Pinpoint the cell where the given text exists, returning its [X, Y] midpoint coordinate. 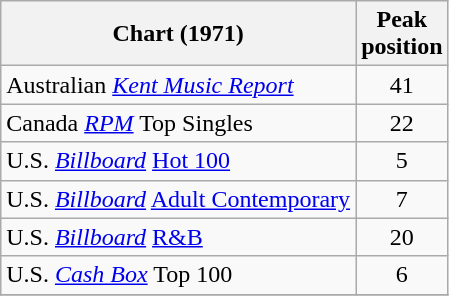
U.S. Billboard R&B [178, 237]
Chart (1971) [178, 34]
Australian Kent Music Report [178, 85]
6 [402, 275]
7 [402, 199]
22 [402, 123]
Canada RPM Top Singles [178, 123]
U.S. Cash Box Top 100 [178, 275]
Peakposition [402, 34]
41 [402, 85]
5 [402, 161]
U.S. Billboard Hot 100 [178, 161]
20 [402, 237]
U.S. Billboard Adult Contemporary [178, 199]
